From the cell containing the given text, extract its center point as (X, Y) coordinate. 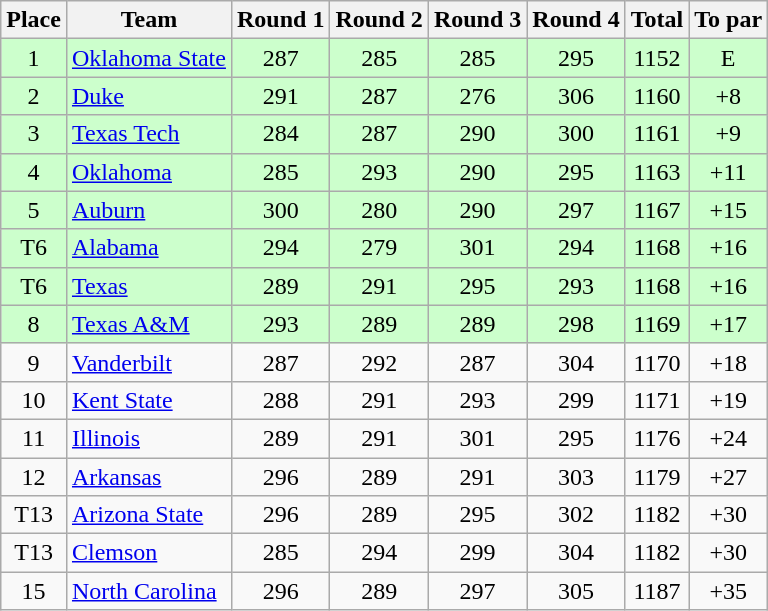
12 (34, 477)
Arizona State (148, 515)
1176 (657, 438)
Vanderbilt (148, 362)
10 (34, 400)
Duke (148, 96)
Alabama (148, 248)
+19 (728, 400)
15 (34, 591)
1169 (657, 324)
9 (34, 362)
1179 (657, 477)
Total (657, 20)
Oklahoma State (148, 58)
3 (34, 134)
2 (34, 96)
298 (576, 324)
5 (34, 210)
Texas (148, 286)
279 (379, 248)
8 (34, 324)
Round 3 (477, 20)
+15 (728, 210)
1167 (657, 210)
11 (34, 438)
1163 (657, 172)
306 (576, 96)
Kent State (148, 400)
+18 (728, 362)
1160 (657, 96)
Texas A&M (148, 324)
+35 (728, 591)
E (728, 58)
303 (576, 477)
284 (280, 134)
1170 (657, 362)
Place (34, 20)
Round 4 (576, 20)
Texas Tech (148, 134)
1161 (657, 134)
Clemson (148, 553)
1187 (657, 591)
Illinois (148, 438)
Arkansas (148, 477)
305 (576, 591)
4 (34, 172)
1171 (657, 400)
288 (280, 400)
+17 (728, 324)
276 (477, 96)
To par (728, 20)
302 (576, 515)
Round 2 (379, 20)
Auburn (148, 210)
292 (379, 362)
+8 (728, 96)
Oklahoma (148, 172)
+11 (728, 172)
+24 (728, 438)
1152 (657, 58)
North Carolina (148, 591)
Team (148, 20)
+27 (728, 477)
280 (379, 210)
1 (34, 58)
+9 (728, 134)
Round 1 (280, 20)
